Locate the cell with the specified text and output its [x, y] center coordinate. 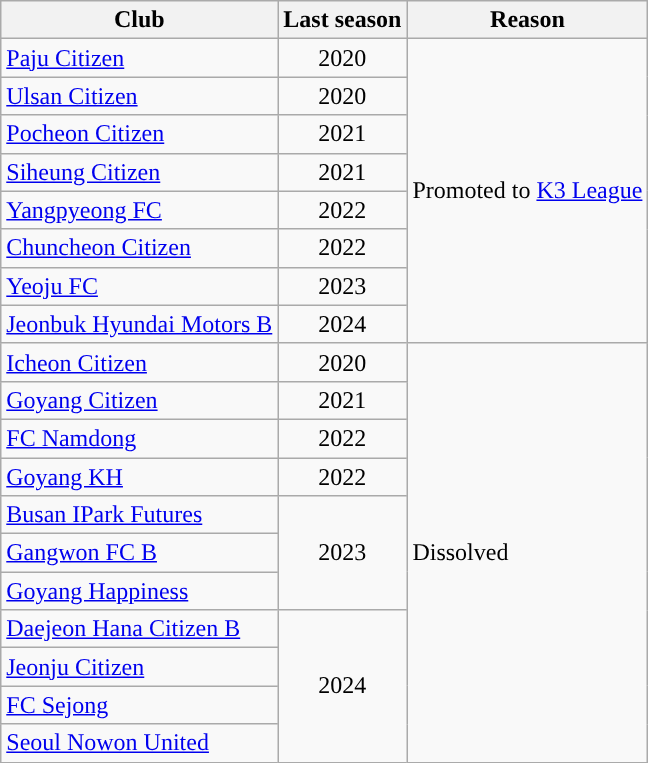
Chuncheon Citizen [140, 248]
Reason [528, 20]
Siheung Citizen [140, 172]
Busan IPark Futures [140, 515]
Last season [342, 20]
Seoul Nowon United [140, 743]
Ulsan Citizen [140, 96]
Pocheon Citizen [140, 134]
Paju Citizen [140, 58]
FC Sejong [140, 705]
Goyang KH [140, 477]
Club [140, 20]
Icheon Citizen [140, 362]
Jeonju Citizen [140, 667]
Goyang Citizen [140, 400]
Jeonbuk Hyundai Motors B [140, 324]
Yangpyeong FC [140, 210]
Goyang Happiness [140, 591]
FC Namdong [140, 438]
Dissolved [528, 552]
Daejeon Hana Citizen B [140, 629]
Promoted to K3 League [528, 191]
Gangwon FC B [140, 553]
Yeoju FC [140, 286]
